Return the [x, y] coordinate for the center point of the cell that contains the specified text.  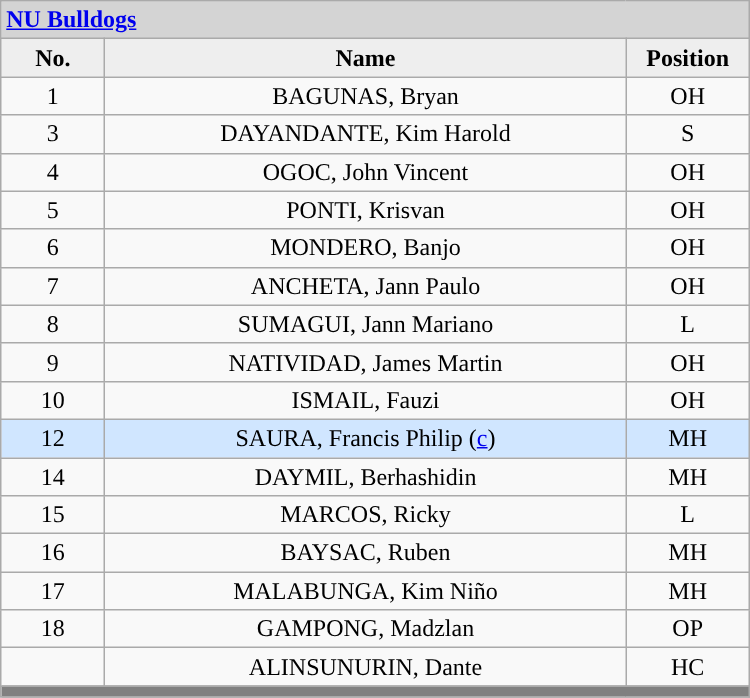
ANCHETA, Jann Paulo [366, 286]
BAGUNAS, Bryan [366, 96]
NU Bulldogs [375, 20]
GAMPONG, Madzlan [366, 629]
10 [53, 400]
9 [53, 362]
3 [53, 134]
OGOC, John Vincent [366, 172]
SAURA, Francis Philip (c) [366, 438]
8 [53, 324]
18 [53, 629]
1 [53, 96]
MALABUNGA, Kim Niño [366, 591]
4 [53, 172]
NATIVIDAD, James Martin [366, 362]
PONTI, Krisvan [366, 210]
DAYANDANTE, Kim Harold [366, 134]
ALINSUNURIN, Dante [366, 667]
MARCOS, Ricky [366, 515]
HC [688, 667]
Position [688, 58]
6 [53, 248]
BAYSAC, Ruben [366, 553]
5 [53, 210]
MONDERO, Banjo [366, 248]
16 [53, 553]
SUMAGUI, Jann Mariano [366, 324]
ISMAIL, Fauzi [366, 400]
17 [53, 591]
No. [53, 58]
12 [53, 438]
Name [366, 58]
DAYMIL, Berhashidin [366, 477]
14 [53, 477]
15 [53, 515]
OP [688, 629]
S [688, 134]
7 [53, 286]
